Locate the cell with the specified text and output its [x, y] center coordinate. 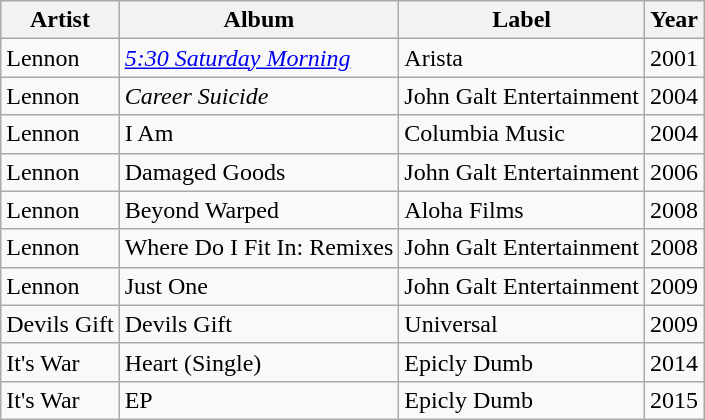
2015 [674, 400]
Columbia Music [522, 134]
Where Do I Fit In: Remixes [259, 248]
Heart (Single) [259, 362]
Year [674, 20]
Artist [60, 20]
Aloha Films [522, 210]
Universal [522, 324]
Career Suicide [259, 96]
5:30 Saturday Morning [259, 58]
EP [259, 400]
2014 [674, 362]
Damaged Goods [259, 172]
2001 [674, 58]
Just One [259, 286]
Arista [522, 58]
Label [522, 20]
Album [259, 20]
Beyond Warped [259, 210]
I Am [259, 134]
2006 [674, 172]
